Locate the cell with the specified text and output its [X, Y] center coordinate. 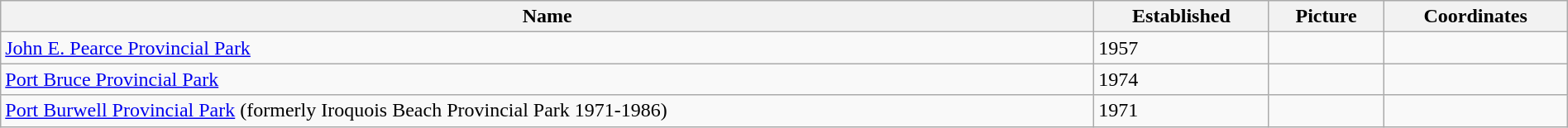
Coordinates [1475, 17]
Picture [1327, 17]
Port Burwell Provincial Park (formerly Iroquois Beach Provincial Park 1971-1986) [547, 111]
John E. Pearce Provincial Park [547, 48]
1971 [1181, 111]
Name [547, 17]
Established [1181, 17]
1957 [1181, 48]
Port Bruce Provincial Park [547, 79]
1974 [1181, 79]
